Find where the given text appears and provide that cell's center as (X, Y) coordinate. 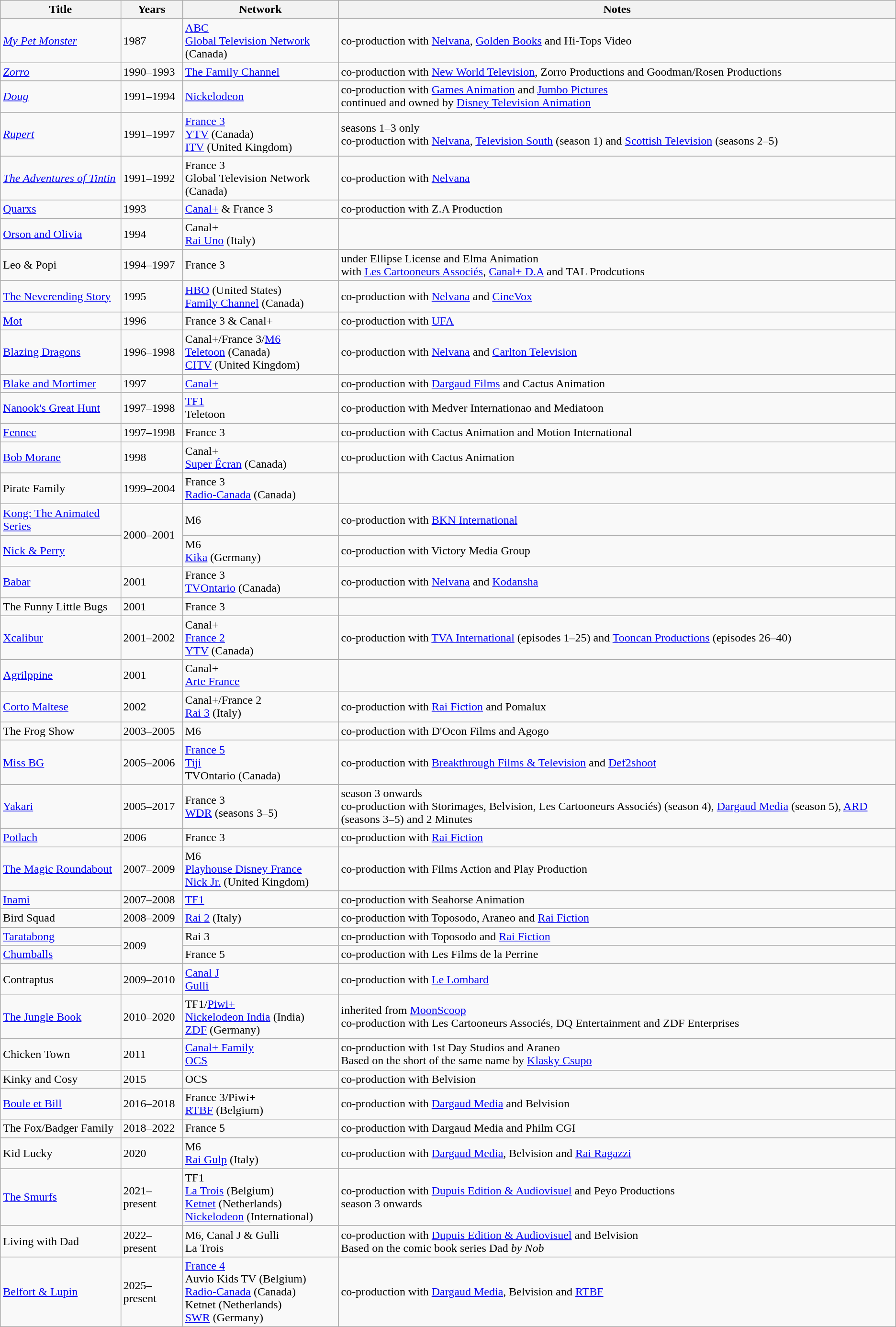
1996–1998 (151, 352)
2002 (151, 707)
M6Playhouse Disney FranceNick Jr. (United Kingdom) (260, 868)
Chumballs (60, 955)
under Ellipse License and Elma Animationwith Les Cartooneurs Associés, Canal+ D.A and TAL Prodcutions (617, 265)
Blazing Dragons (60, 352)
Rai 3 (260, 936)
The Magic Roundabout (60, 868)
co-production with Medver Internationao and Mediatoon (617, 408)
co-production with Les Films de la Perrine (617, 955)
Pirate Family (60, 488)
co-production with Belvision (617, 1079)
M6, Canal J & GulliLa Trois (260, 1241)
The Fox/Badger Family (60, 1128)
Orson and Olivia (60, 234)
Living with Dad (60, 1241)
2010–2020 (151, 1017)
Canal+ & France 3 (260, 209)
co-production with Dupuis Edition & Audiovisuel and Peyo Productionsseason 3 onwards (617, 1197)
Notes (617, 10)
co-production with TVA International (episodes 1–25) and Tooncan Productions (episodes 26–40) (617, 638)
Rupert (60, 134)
2003–2005 (151, 731)
co-production with Toposodo and Rai Fiction (617, 936)
France 4Auvio Kids TV (Belgium)Radio-Canada (Canada)Ketnet (Netherlands)SWR (Germany) (260, 1292)
1991–1992 (151, 178)
Kinky and Cosy (60, 1079)
2022–present (151, 1241)
Contraptus (60, 979)
1990–1993 (151, 72)
2005–2017 (151, 806)
co-production with Nelvana and Carlton Television (617, 352)
Nanook's Great Hunt (60, 408)
My Pet Monster (60, 41)
co-production with Films Action and Play Production (617, 868)
The Smurfs (60, 1197)
TF1/Piwi+Nickelodeon India (India)ZDF (Germany) (260, 1017)
Nick & Perry (60, 551)
2015 (151, 1079)
1987 (151, 41)
Canal+ (260, 383)
France 3YTV (Canada)ITV (United Kingdom) (260, 134)
Blake and Mortimer (60, 383)
2025–present (151, 1292)
The Funny Little Bugs (60, 607)
co-production with Rai Fiction and Pomalux (617, 707)
1994–1997 (151, 265)
Bob Morane (60, 458)
1996 (151, 321)
Babar (60, 582)
Canal+/France 2Rai 3 (Italy) (260, 707)
France 5TijiTVOntario (Canada) (260, 762)
2001–2002 (151, 638)
Quarxs (60, 209)
inherited from MoonScoopco-production with Les Cartooneurs Associés, DQ Entertainment and ZDF Enterprises (617, 1017)
Miss BG (60, 762)
Taratabong (60, 936)
Canal+France 2YTV (Canada) (260, 638)
co-production with Toposodo, Araneo and Rai Fiction (617, 918)
co-production with UFA (617, 321)
co-production with Le Lombard (617, 979)
co-production with BKN International (617, 520)
2020 (151, 1153)
1991–1997 (151, 134)
Doug (60, 97)
co-production with Cactus Animation (617, 458)
Canal JGulli (260, 979)
co-production with Rai Fiction (617, 837)
Mot (60, 321)
Kong: The Animated Series (60, 520)
1993 (151, 209)
co-production with Dargaud Films and Cactus Animation (617, 383)
France 3 & Canal+ (260, 321)
France 3Radio-Canada (Canada) (260, 488)
Boule et Bill (60, 1104)
Potlach (60, 837)
seasons 1–3 onlyco-production with Nelvana, Television South (season 1) and Scottish Television (seasons 2–5) (617, 134)
The Jungle Book (60, 1017)
1999–2004 (151, 488)
The Frog Show (60, 731)
co-production with Dargaud Media and Belvision (617, 1104)
Zorro (60, 72)
OCS (260, 1079)
1997 (151, 383)
co-production with D'Ocon Films and Agogo (617, 731)
Canal+/France 3/M6Teletoon (Canada)CITV (United Kingdom) (260, 352)
co-production with Breakthrough Films & Television and Def2shoot (617, 762)
1995 (151, 296)
M6Rai Gulp (Italy) (260, 1153)
1991–1994 (151, 97)
2011 (151, 1054)
2007–2009 (151, 868)
1998 (151, 458)
TF1Teletoon (260, 408)
co-production with Dargaud Media, Belvision and Rai Ragazzi (617, 1153)
co-production with 1st Day Studios and AraneoBased on the short of the same name by Klasky Csupo (617, 1054)
2006 (151, 837)
Years (151, 10)
The Adventures of Tintin (60, 178)
2018–2022 (151, 1128)
co-production with Dargaud Media and Philm CGI (617, 1128)
co-production with Cactus Animation and Motion International (617, 433)
The Family Channel (260, 72)
Leo & Popi (60, 265)
co-production with Games Animation and Jumbo Picturescontinued and owned by Disney Television Animation (617, 97)
2005–2006 (151, 762)
Kid Lucky (60, 1153)
Canal+Rai Uno (Italy) (260, 234)
ABCGlobal Television Network (Canada) (260, 41)
co-production with Dupuis Edition & Audiovisuel and BelvisionBased on the comic book series Dad by Nob (617, 1241)
Agrilppine (60, 675)
France 3WDR (seasons 3–5) (260, 806)
2009 (151, 945)
TF1La Trois (Belgium)Ketnet (Netherlands)Nickelodeon (International) (260, 1197)
co-production with Nelvana and Kodansha (617, 582)
Rai 2 (Italy) (260, 918)
TF1 (260, 900)
Canal+Super Écran (Canada) (260, 458)
Nickelodeon (260, 97)
co-production with Dargaud Media, Belvision and RTBF (617, 1292)
Inami (60, 900)
2021–present (151, 1197)
France 3Global Television Network (Canada) (260, 178)
2016–2018 (151, 1104)
co-production with New World Television, Zorro Productions and Goodman/Rosen Productions (617, 72)
Canal+ FamilyOCS (260, 1054)
co-production with Seahorse Animation (617, 900)
Fennec (60, 433)
co-production with Nelvana, Golden Books and Hi-Tops Video (617, 41)
Belfort & Lupin (60, 1292)
co-production with Z.A Production (617, 209)
co-production with Nelvana (617, 178)
France 3TVOntario (Canada) (260, 582)
The Neverending Story (60, 296)
Corto Maltese (60, 707)
France 3/Piwi+RTBF (Belgium) (260, 1104)
2008–2009 (151, 918)
Title (60, 10)
co-production with Nelvana and CineVox (617, 296)
Chicken Town (60, 1054)
Network (260, 10)
2009–2010 (151, 979)
2000–2001 (151, 535)
1994 (151, 234)
2007–2008 (151, 900)
Xcalibur (60, 638)
M6Kika (Germany) (260, 551)
Yakari (60, 806)
Bird Squad (60, 918)
Canal+Arte France (260, 675)
co-production with Victory Media Group (617, 551)
HBO (United States)Family Channel (Canada) (260, 296)
